Scan for the cell matching the given text and deliver its (X, Y) coordinate at center. 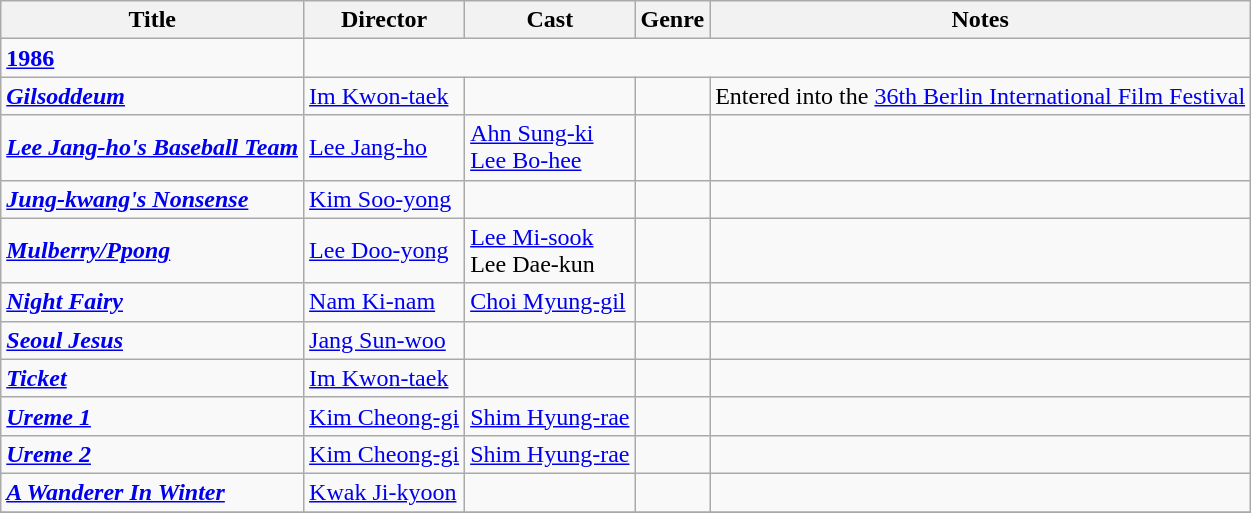
Jung-kwang's Nonsense (152, 199)
Mulberry/Ppong (152, 250)
Seoul Jesus (152, 340)
Ureme 2 (152, 454)
Lee Jang-ho (384, 148)
Director (384, 20)
Notes (980, 20)
A Wanderer In Winter (152, 492)
Ahn Sung-kiLee Bo-hee (550, 148)
1986 (152, 58)
Kim Soo-yong (384, 199)
Title (152, 20)
Night Fairy (152, 302)
Lee Doo-yong (384, 250)
Ureme 1 (152, 416)
Genre (672, 20)
Jang Sun-woo (384, 340)
Lee Jang-ho's Baseball Team (152, 148)
Nam Ki-nam (384, 302)
Cast (550, 20)
Kwak Ji-kyoon (384, 492)
Lee Mi-sookLee Dae-kun (550, 250)
Ticket (152, 378)
Entered into the 36th Berlin International Film Festival (980, 96)
Choi Myung-gil (550, 302)
Gilsoddeum (152, 96)
